From the cell containing the given text, extract its center point as [x, y] coordinate. 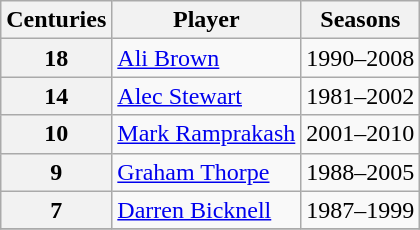
1987–1999 [360, 210]
Graham Thorpe [206, 172]
9 [56, 172]
Alec Stewart [206, 96]
18 [56, 58]
2001–2010 [360, 134]
Centuries [56, 20]
7 [56, 210]
1988–2005 [360, 172]
Seasons [360, 20]
Mark Ramprakash [206, 134]
10 [56, 134]
14 [56, 96]
Ali Brown [206, 58]
Player [206, 20]
Darren Bicknell [206, 210]
1981–2002 [360, 96]
1990–2008 [360, 58]
